From the cell containing the given text, extract its center point as (x, y) coordinate. 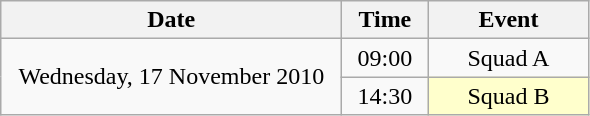
Squad A (508, 58)
Time (385, 20)
Wednesday, 17 November 2010 (172, 77)
Date (172, 20)
14:30 (385, 96)
Squad B (508, 96)
Event (508, 20)
09:00 (385, 58)
